Determine the [x, y] coordinate at the center of the cell enclosing the given text.  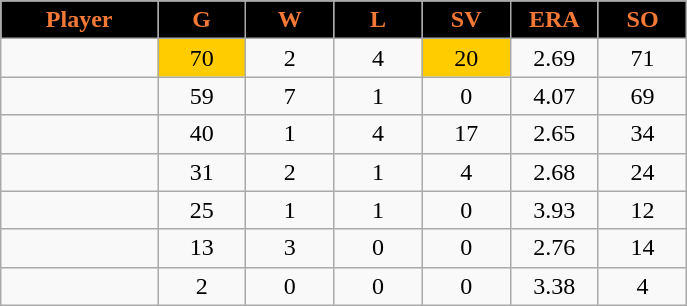
13 [202, 248]
40 [202, 134]
W [290, 20]
3.93 [554, 210]
2.69 [554, 58]
ERA [554, 20]
70 [202, 58]
4.07 [554, 96]
14 [642, 248]
2.76 [554, 248]
20 [466, 58]
25 [202, 210]
2.65 [554, 134]
24 [642, 172]
L [378, 20]
34 [642, 134]
3 [290, 248]
3.38 [554, 286]
31 [202, 172]
Player [80, 20]
59 [202, 96]
17 [466, 134]
2.68 [554, 172]
71 [642, 58]
G [202, 20]
12 [642, 210]
69 [642, 96]
SO [642, 20]
SV [466, 20]
7 [290, 96]
